Determine the [X, Y] coordinate at the center of the cell enclosing the given text.  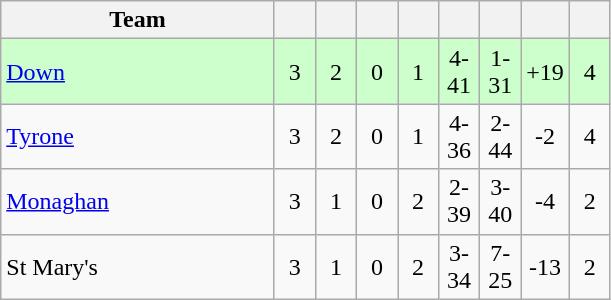
1-31 [500, 72]
2-39 [460, 202]
4-36 [460, 136]
Tyrone [138, 136]
-2 [546, 136]
-4 [546, 202]
St Mary's [138, 266]
3-34 [460, 266]
Down [138, 72]
Monaghan [138, 202]
4-41 [460, 72]
2-44 [500, 136]
7-25 [500, 266]
-13 [546, 266]
+19 [546, 72]
Team [138, 20]
3-40 [500, 202]
